Output the (x, y) coordinate of the center of the cell containing the given text.  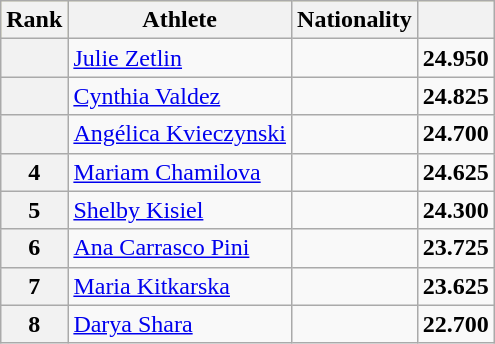
Mariam Chamilova (180, 172)
Cynthia Valdez (180, 96)
22.700 (456, 324)
24.625 (456, 172)
Ana Carrasco Pini (180, 248)
23.725 (456, 248)
8 (34, 324)
Rank (34, 20)
24.825 (456, 96)
7 (34, 286)
Athlete (180, 20)
Angélica Kvieczynski (180, 134)
24.950 (456, 58)
6 (34, 248)
24.300 (456, 210)
Darya Shara (180, 324)
5 (34, 210)
Nationality (355, 20)
23.625 (456, 286)
Julie Zetlin (180, 58)
24.700 (456, 134)
Shelby Kisiel (180, 210)
Maria Kitkarska (180, 286)
4 (34, 172)
